Identify which cell holds the provided text, then report its [x, y] central coordinate. 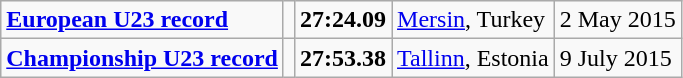
9 July 2015 [618, 58]
Tallinn, Estonia [474, 58]
Championship U23 record [142, 58]
European U23 record [142, 20]
27:53.38 [342, 58]
27:24.09 [342, 20]
Mersin, Turkey [474, 20]
2 May 2015 [618, 20]
